Determine the (x, y) coordinate at the center of the cell enclosing the given text.  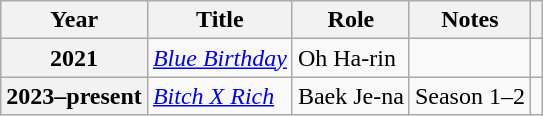
Baek Je-na (350, 96)
2021 (74, 58)
Bitch X Rich (220, 96)
Oh Ha-rin (350, 58)
2023–present (74, 96)
Season 1–2 (470, 96)
Role (350, 20)
Blue Birthday (220, 58)
Year (74, 20)
Notes (470, 20)
Title (220, 20)
